Return (x, y) of the center of cell containing provided text 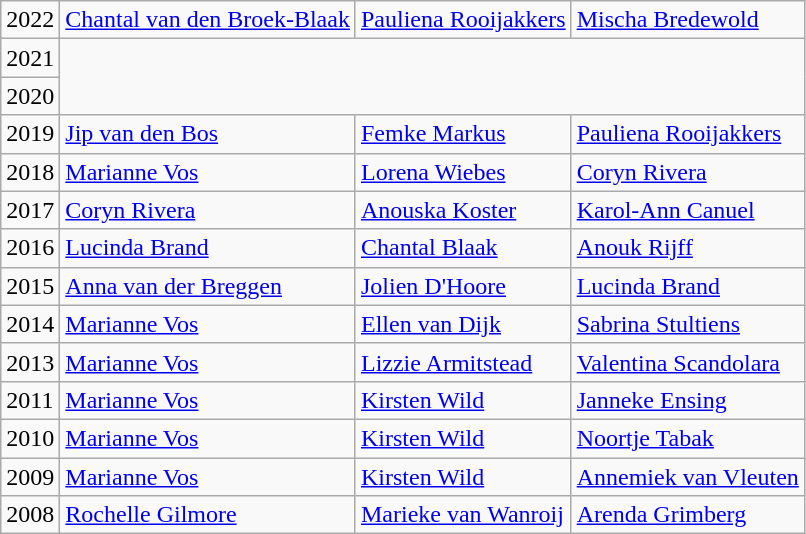
2010 (30, 438)
Mischa Bredewold (688, 20)
Anouk Rijff (688, 248)
Sabrina Stultiens (688, 324)
Janneke Ensing (688, 400)
Noortje Tabak (688, 438)
2020 (30, 96)
2009 (30, 477)
Annemiek van Vleuten (688, 477)
Anna van der Breggen (208, 286)
Rochelle Gilmore (208, 515)
2019 (30, 134)
Lorena Wiebes (463, 172)
2018 (30, 172)
Lizzie Armitstead (463, 362)
Chantal van den Broek-Blaak (208, 20)
Arenda Grimberg (688, 515)
2008 (30, 515)
2022 (30, 20)
Chantal Blaak (463, 248)
2017 (30, 210)
Jolien D'Hoore (463, 286)
Ellen van Dijk (463, 324)
2013 (30, 362)
2016 (30, 248)
Jip van den Bos (208, 134)
2014 (30, 324)
Anouska Koster (463, 210)
2021 (30, 58)
Valentina Scandolara (688, 362)
2011 (30, 400)
Marieke van Wanroij (463, 515)
2015 (30, 286)
Femke Markus (463, 134)
Karol-Ann Canuel (688, 210)
